Determine the (X, Y) coordinate at the center of the cell enclosing the given text.  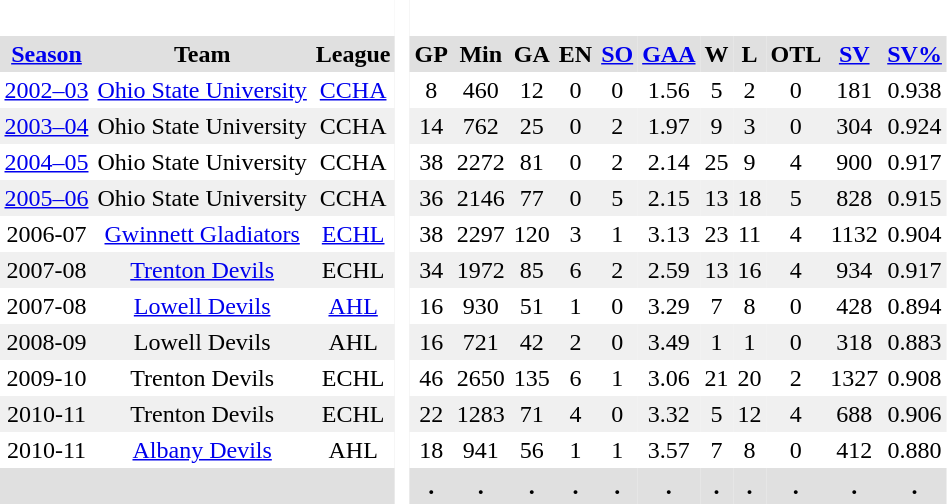
2272 (480, 162)
0.904 (915, 234)
428 (854, 306)
941 (480, 450)
14 (431, 126)
2146 (480, 198)
OTL (796, 54)
934 (854, 270)
3.29 (669, 306)
46 (431, 378)
GP (431, 54)
0.883 (915, 342)
0.906 (915, 414)
2006-07 (46, 234)
721 (480, 342)
85 (532, 270)
0.938 (915, 90)
Albany Devils (202, 450)
71 (532, 414)
2297 (480, 234)
81 (532, 162)
3.49 (669, 342)
20 (750, 378)
GA (532, 54)
930 (480, 306)
2.15 (669, 198)
SV% (915, 54)
2005–06 (46, 198)
460 (480, 90)
1132 (854, 234)
3.32 (669, 414)
Min (480, 54)
1972 (480, 270)
2650 (480, 378)
Team (202, 54)
36 (431, 198)
3.13 (669, 234)
2009-10 (46, 378)
2004–05 (46, 162)
L (750, 54)
135 (532, 378)
2008-09 (46, 342)
828 (854, 198)
2003–04 (46, 126)
762 (480, 126)
EN (575, 54)
GAA (669, 54)
0.908 (915, 378)
0.894 (915, 306)
Season (46, 54)
League (353, 54)
SO (618, 54)
2002–03 (46, 90)
900 (854, 162)
304 (854, 126)
181 (854, 90)
318 (854, 342)
34 (431, 270)
23 (716, 234)
1.56 (669, 90)
1327 (854, 378)
42 (532, 342)
3.06 (669, 378)
11 (750, 234)
0.915 (915, 198)
688 (854, 414)
56 (532, 450)
22 (431, 414)
1.97 (669, 126)
W (716, 54)
412 (854, 450)
SV (854, 54)
120 (532, 234)
2.14 (669, 162)
3.57 (669, 450)
77 (532, 198)
Gwinnett Gladiators (202, 234)
0.880 (915, 450)
0.924 (915, 126)
21 (716, 378)
51 (532, 306)
2.59 (669, 270)
1283 (480, 414)
